Find where the given text appears and provide that cell's center as [X, Y] coordinate. 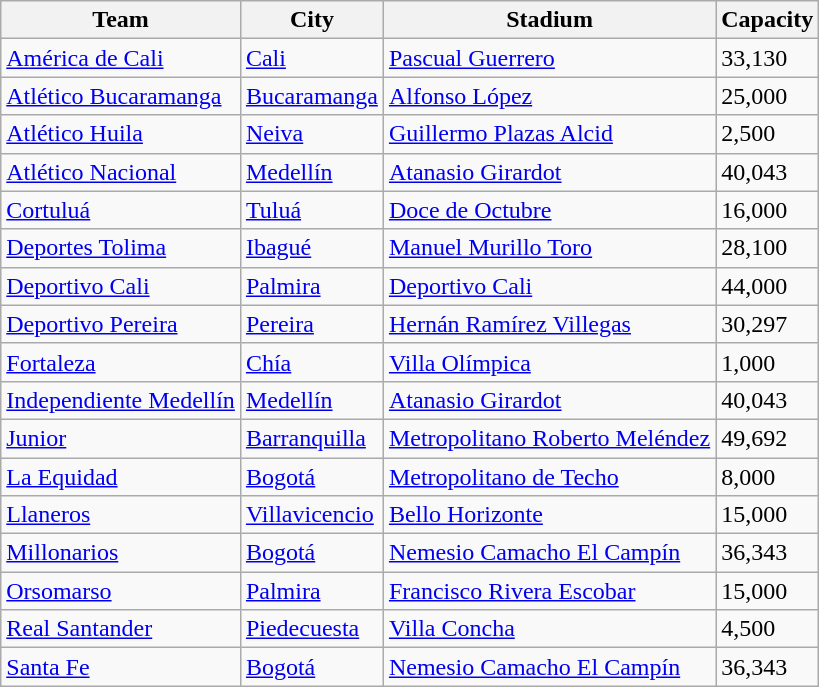
Orsomarso [121, 591]
Deportivo Pereira [121, 324]
Atlético Bucaramanga [121, 96]
16,000 [768, 210]
Guillermo Plazas Alcid [549, 134]
4,500 [768, 629]
Llaneros [121, 515]
Ibagué [312, 248]
Francisco Rivera Escobar [549, 591]
33,130 [768, 58]
Metropolitano de Techo [549, 477]
Fortaleza [121, 362]
30,297 [768, 324]
City [312, 20]
Pascual Guerrero [549, 58]
Atlético Huila [121, 134]
Bucaramanga [312, 96]
1,000 [768, 362]
Tuluá [312, 210]
Capacity [768, 20]
Chía [312, 362]
América de Cali [121, 58]
Team [121, 20]
8,000 [768, 477]
Bello Horizonte [549, 515]
Cortuluá [121, 210]
La Equidad [121, 477]
Neiva [312, 134]
Stadium [549, 20]
2,500 [768, 134]
Doce de Octubre [549, 210]
44,000 [768, 286]
Pereira [312, 324]
Alfonso López [549, 96]
Hernán Ramírez Villegas [549, 324]
25,000 [768, 96]
Manuel Murillo Toro [549, 248]
Real Santander [121, 629]
Villavicencio [312, 515]
Villa Concha [549, 629]
Metropolitano Roberto Meléndez [549, 438]
Independiente Medellín [121, 400]
Cali [312, 58]
Barranquilla [312, 438]
Atlético Nacional [121, 172]
49,692 [768, 438]
Millonarios [121, 553]
Piedecuesta [312, 629]
Santa Fe [121, 667]
Deportes Tolima [121, 248]
Junior [121, 438]
28,100 [768, 248]
Villa Olímpica [549, 362]
